Pinpoint the cell where the given text exists, returning its [x, y] midpoint coordinate. 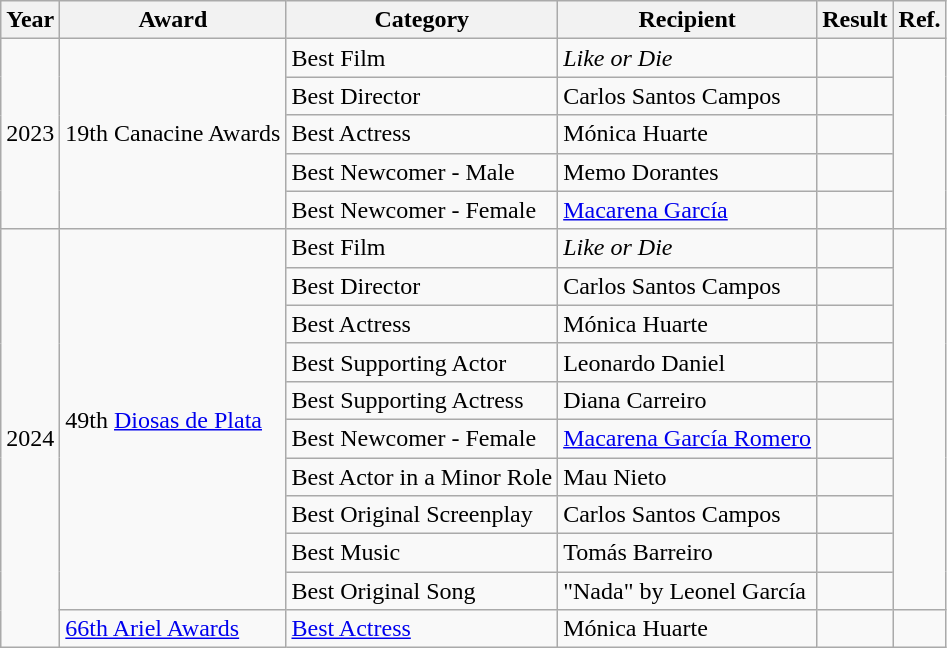
Leonardo Daniel [688, 362]
Best Supporting Actress [422, 400]
Result [855, 20]
2024 [30, 438]
Award [173, 20]
66th Ariel Awards [173, 629]
Best Music [422, 553]
49th Diosas de Plata [173, 420]
Year [30, 20]
Best Original Screenplay [422, 515]
"Nada" by Leonel García [688, 591]
Macarena García [688, 210]
Ref. [920, 20]
Diana Carreiro [688, 400]
19th Canacine Awards [173, 134]
2023 [30, 134]
Mau Nieto [688, 477]
Tomás Barreiro [688, 553]
Recipient [688, 20]
Best Actor in a Minor Role [422, 477]
Best Newcomer - Male [422, 172]
Best Original Song [422, 591]
Best Supporting Actor [422, 362]
Macarena García Romero [688, 438]
Memo Dorantes [688, 172]
Category [422, 20]
